Extract the [X, Y] coordinate from the center of the cell holding the provided text.  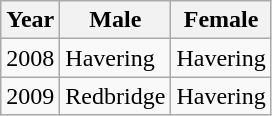
2009 [30, 96]
Female [221, 20]
Year [30, 20]
Male [116, 20]
Redbridge [116, 96]
2008 [30, 58]
